Output the [x, y] coordinate of the center of the cell containing the given text.  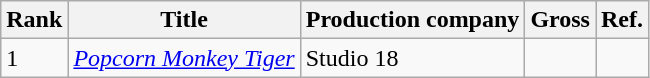
Rank [34, 20]
1 [34, 58]
Ref. [622, 20]
Studio 18 [412, 58]
Popcorn Monkey Tiger [184, 58]
Title [184, 20]
Gross [560, 20]
Production company [412, 20]
